Detect which cell encompasses the target text, then output its (x, y) center coordinate. 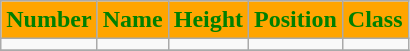
Class (375, 20)
Position (296, 20)
Number (49, 20)
Height (208, 20)
Name (132, 20)
